Locate the cell with the specified text and output its [X, Y] center coordinate. 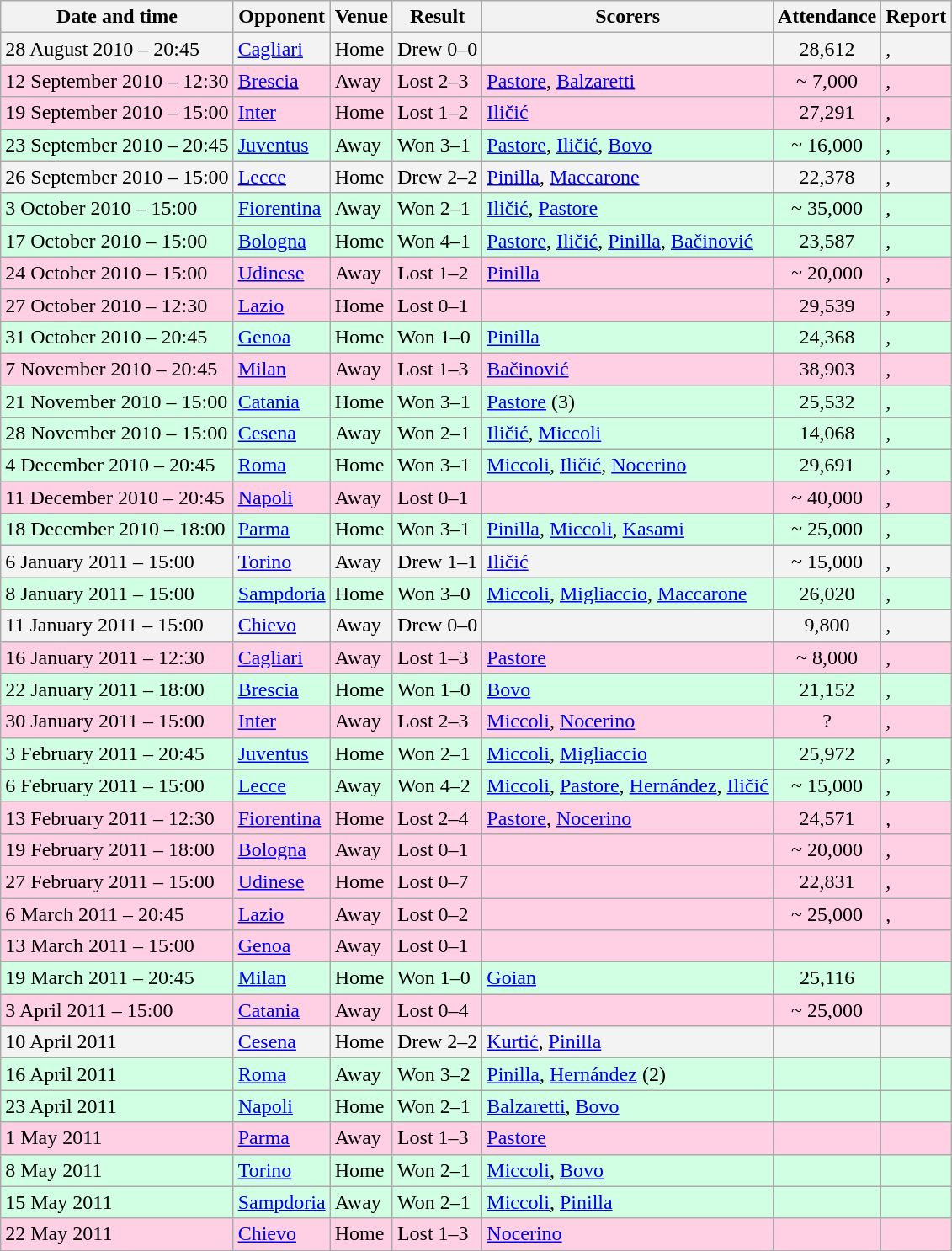
Pastore, Nocerino [628, 817]
22,378 [827, 177]
Miccoli, Pastore, Hernández, Iličić [628, 785]
24,571 [827, 817]
Won 4–2 [437, 785]
~ 40,000 [827, 498]
Won 4–1 [437, 241]
30 January 2011 – 15:00 [117, 721]
9,800 [827, 625]
Iličić, Miccoli [628, 434]
? [827, 721]
6 January 2011 – 15:00 [117, 562]
Bačinović [628, 369]
Balzaretti, Bovo [628, 1106]
Bovo [628, 689]
29,539 [827, 305]
Report [916, 17]
Result [437, 17]
27 October 2010 – 12:30 [117, 305]
Goian [628, 978]
Scorers [628, 17]
10 April 2011 [117, 1042]
~ 8,000 [827, 657]
16 April 2011 [117, 1074]
Miccoli, Iličić, Nocerino [628, 466]
Pinilla, Miccoli, Kasami [628, 530]
13 February 2011 – 12:30 [117, 817]
7 November 2010 – 20:45 [117, 369]
25,972 [827, 753]
28,612 [827, 49]
23 April 2011 [117, 1106]
1 May 2011 [117, 1138]
Venue [361, 17]
11 January 2011 – 15:00 [117, 625]
22 May 2011 [117, 1234]
21,152 [827, 689]
22 January 2011 – 18:00 [117, 689]
19 September 2010 – 15:00 [117, 113]
Won 3–2 [437, 1074]
22,831 [827, 881]
23,587 [827, 241]
24,368 [827, 337]
8 May 2011 [117, 1170]
Miccoli, Bovo [628, 1170]
Pinilla, Maccarone [628, 177]
17 October 2010 – 15:00 [117, 241]
25,532 [827, 402]
28 November 2010 – 15:00 [117, 434]
Lost 0–7 [437, 881]
Drew 1–1 [437, 562]
24 October 2010 – 15:00 [117, 273]
Pinilla, Hernández (2) [628, 1074]
~ 7,000 [827, 81]
Iličić, Pastore [628, 209]
~ 16,000 [827, 145]
Miccoli, Migliaccio, Maccarone [628, 594]
27 February 2011 – 15:00 [117, 881]
Pastore (3) [628, 402]
Attendance [827, 17]
19 February 2011 – 18:00 [117, 849]
19 March 2011 – 20:45 [117, 978]
12 September 2010 – 12:30 [117, 81]
Miccoli, Migliaccio [628, 753]
Won 3–0 [437, 594]
18 December 2010 – 18:00 [117, 530]
16 January 2011 – 12:30 [117, 657]
Pastore, Balzaretti [628, 81]
Opponent [281, 17]
Lost 0–2 [437, 913]
Pastore, Iličić, Pinilla, Bačinović [628, 241]
11 December 2010 – 20:45 [117, 498]
Miccoli, Pinilla [628, 1202]
Lost 0–4 [437, 1010]
Date and time [117, 17]
26,020 [827, 594]
8 January 2011 – 15:00 [117, 594]
25,116 [827, 978]
13 March 2011 – 15:00 [117, 946]
Miccoli, Nocerino [628, 721]
14,068 [827, 434]
3 February 2011 – 20:45 [117, 753]
Pastore, Iličić, Bovo [628, 145]
27,291 [827, 113]
15 May 2011 [117, 1202]
4 December 2010 – 20:45 [117, 466]
29,691 [827, 466]
21 November 2010 – 15:00 [117, 402]
28 August 2010 – 20:45 [117, 49]
3 April 2011 – 15:00 [117, 1010]
6 March 2011 – 20:45 [117, 913]
31 October 2010 – 20:45 [117, 337]
23 September 2010 – 20:45 [117, 145]
38,903 [827, 369]
~ 35,000 [827, 209]
6 February 2011 – 15:00 [117, 785]
Nocerino [628, 1234]
Lost 2–4 [437, 817]
3 October 2010 – 15:00 [117, 209]
26 September 2010 – 15:00 [117, 177]
Kurtić, Pinilla [628, 1042]
